For the text-containing cell, return its midpoint in (x, y) coordinate format. 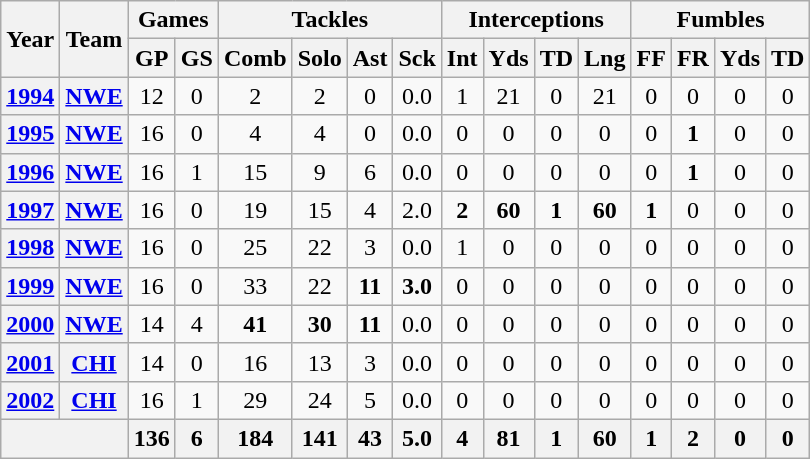
Interceptions (536, 20)
184 (255, 438)
Sck (417, 58)
1998 (30, 248)
24 (320, 400)
12 (152, 96)
9 (320, 172)
3.0 (417, 286)
Solo (320, 58)
Fumbles (720, 20)
GS (196, 58)
Lng (605, 58)
43 (370, 438)
2000 (30, 324)
GP (152, 58)
1999 (30, 286)
41 (255, 324)
Team (94, 39)
5.0 (417, 438)
2.0 (417, 210)
Tackles (330, 20)
5 (370, 400)
81 (508, 438)
FR (692, 58)
30 (320, 324)
141 (320, 438)
13 (320, 362)
Games (173, 20)
Int (462, 58)
25 (255, 248)
FF (651, 58)
Year (30, 39)
2001 (30, 362)
1997 (30, 210)
Comb (255, 58)
136 (152, 438)
1995 (30, 134)
19 (255, 210)
33 (255, 286)
29 (255, 400)
1996 (30, 172)
1994 (30, 96)
2002 (30, 400)
Ast (370, 58)
